Locate the cell with the specified text and output its [X, Y] center coordinate. 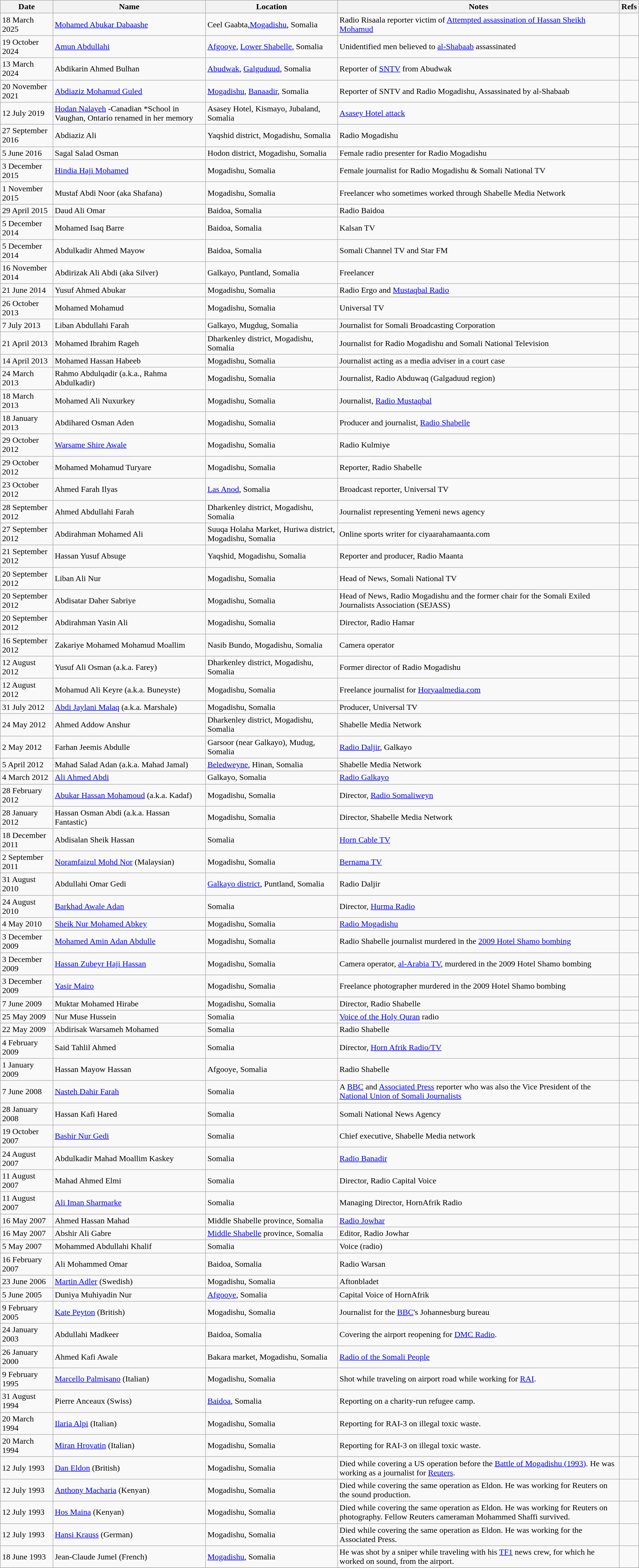
31 August 1994 [27, 1401]
Noramfaizul Mohd Nor (Malaysian) [129, 862]
Ahmed Abdullahi Farah [129, 512]
Abdisalan Sheik Hassan [129, 840]
Abdiaziz Ali [129, 135]
Galkayo, Mugdug, Somalia [272, 326]
Sheik Nur Mohamed Abkey [129, 924]
Liban Ali Nur [129, 578]
Hos Maina (Kenyan) [129, 1512]
19 October 2024 [27, 46]
Journalist for Somali Broadcasting Corporation [479, 326]
Location [272, 7]
Ahmed Addow Anshur [129, 725]
Mohamed Ali Nuxurkey [129, 400]
4 March 2012 [27, 778]
Mohamed Mohamud Turyare [129, 467]
Somali Channel TV and Star FM [479, 250]
24 March 2013 [27, 379]
Universal TV [479, 308]
Ahmed Kafi Awale [129, 1357]
Radio of the Somali People [479, 1357]
Producer, Universal TV [479, 707]
16 November 2014 [27, 273]
Mahad Salad Adan (a.k.a. Mahad Jamal) [129, 765]
Hansi Krauss (German) [129, 1535]
Head of News, Radio Mogadishu and the former chair for the Somali Exiled Journalists Association (SEJASS) [479, 601]
Ali Mohammed Omar [129, 1264]
21 June 2014 [27, 290]
Radio Shabelle journalist murdered in the 2009 Hotel Shamo bombing [479, 941]
Mohamed Mohamud [129, 308]
9 February 2005 [27, 1312]
Mohamed Abukar Dabaashe [129, 25]
Abdullahi Madkeer [129, 1334]
Radio Banadir [479, 1158]
26 October 2013 [27, 308]
Freelancer [479, 273]
Director, Radio Shabelle [479, 1004]
Date [27, 7]
23 October 2012 [27, 489]
Died while covering the same operation as Eldon. He was working for Reuters on photography. Fellow Reuters cameraman Mohammed Shaffi survived. [479, 1512]
Abdihared Osman Aden [129, 423]
Broadcast reporter, Universal TV [479, 489]
Hassan Osman Abdi (a.k.a. Hassan Fantastic) [129, 817]
Abdulkadir Ahmed Mayow [129, 250]
Daud Ali Omar [129, 210]
Director, Horn Afrik Radio/TV [479, 1047]
Radio Risaala reporter victim of Attempted assassination of Hassan Sheikh Mohamud [479, 25]
Voice (radio) [479, 1247]
Voice of the Holy Quran radio [479, 1017]
Jean-Claude Jumel (French) [129, 1557]
Name [129, 7]
18 June 1993 [27, 1557]
Reporter of SNTV from Abudwak [479, 69]
9 February 1995 [27, 1379]
Abdisatar Daher Sabriye [129, 601]
Director, Shabelle Media Network [479, 817]
Anthony Macharia (Kenyan) [129, 1490]
Reporting on a charity-run refugee camp. [479, 1401]
20 November 2021 [27, 91]
25 May 2009 [27, 1017]
18 December 2011 [27, 840]
Journalist acting as a media adviser in a court case [479, 361]
Amun Abdullahi [129, 46]
Yaqshid district, Mogadishu, Somalia [272, 135]
Nasteh Dahir Farah [129, 1092]
2 May 2012 [27, 747]
Hindia Haji Mohamed [129, 171]
27 September 2016 [27, 135]
Abdiaziz Mohamud Guled [129, 91]
Kate Peyton (British) [129, 1312]
He was shot by a sniper while traveling with his TF1 news crew, for which he worked on sound, from the airport. [479, 1557]
A BBC and Associated Press reporter who was also the Vice President of the National Union of Somali Journalists [479, 1092]
18 March 2013 [27, 400]
12 July 2019 [27, 113]
Journalist representing Yemeni news agency [479, 512]
Miran Hrovatin (Italian) [129, 1446]
Horn Cable TV [479, 840]
Ahmed Farah Ilyas [129, 489]
Farhan Jeemis Abdulle [129, 747]
Said Tahlil Ahmed [129, 1047]
Zakariye Mohamed Mohamud Moallim [129, 645]
Mogadishu, Banaadir, Somalia [272, 91]
Mohamed Hassan Habeeb [129, 361]
Freelancer who sometimes worked through Shabelle Media Network [479, 193]
Unidentified men believed to al-Shabaab assassinated [479, 46]
18 March 2025 [27, 25]
Rahmo Abdulqadir (a.k.a., Rahma Abdulkadir) [129, 379]
Ahmed Hassan Mahad [129, 1221]
Radio Daljir [479, 884]
5 May 2007 [27, 1247]
Hassan Yusuf Absuge [129, 556]
Galkayo district, Puntland, Somalia [272, 884]
5 June 2016 [27, 153]
Sagal Salad Osman [129, 153]
Mohamud Ali Keyre (a.k.a. Buneyste) [129, 689]
Ilaria Alpi (Italian) [129, 1423]
Camera operator, al-Arabia TV, murdered in the 2009 Hotel Shamo bombing [479, 964]
Abdulkadir Mahad Moallim Kaskey [129, 1158]
Notes [479, 7]
Ceel Gaabta,Mogadishu, Somalia [272, 25]
Chief executive, Shabelle Media network [479, 1136]
Muktar Mohamed Hirabe [129, 1004]
Dan Eldon (British) [129, 1468]
Pierre Anceaux (Swiss) [129, 1401]
Yasir Mairo [129, 986]
31 August 2010 [27, 884]
Abdirisak Warsameh Mohamed [129, 1030]
31 July 2012 [27, 707]
Hodan Nalayeh -Canadian *School in Vaughan, Ontario renamed in her memory [129, 113]
Female radio presenter for Radio Mogadishu [479, 153]
1 January 2009 [27, 1069]
Radio Daljir, Galkayo [479, 747]
Abudwak, Galguduud, Somalia [272, 69]
Yaqshid, Mogadishu, Somalia [272, 556]
Reporter and producer, Radio Maanta [479, 556]
Director, Radio Capital Voice [479, 1181]
Mohamed Ibrahim Rageh [129, 343]
Refs [629, 7]
Online sports writer for ciyaarahamaanta.com [479, 534]
24 August 2007 [27, 1158]
3 December 2015 [27, 171]
Abukar Hassan Mohamoud (a.k.a. Kadaf) [129, 795]
Yusuf Ali Osman (a.k.a. Farey) [129, 668]
28 September 2012 [27, 512]
Asasey Hotel attack [479, 113]
Hassan Kafi Hared [129, 1114]
Radio Ergo and Mustaqbal Radio [479, 290]
27 September 2012 [27, 534]
Director, Hurma Radio [479, 906]
16 September 2012 [27, 645]
Galkayo, Somalia [272, 778]
Mohammed Abdullahi Khalif [129, 1247]
23 June 2006 [27, 1282]
Former director of Radio Mogadishu [479, 668]
Liban Abdullahi Farah [129, 326]
Martin Adler (Swedish) [129, 1282]
Radio Kulmiye [479, 445]
Abdi Jaylani Malaq (a.k.a. Marshale) [129, 707]
Editor, Radio Jowhar [479, 1234]
Afgooye, Lower Shabelle, Somalia [272, 46]
Marcello Palmisano (Italian) [129, 1379]
22 May 2009 [27, 1030]
13 March 2024 [27, 69]
19 October 2007 [27, 1136]
Bernama TV [479, 862]
Beledweyne, Hinan, Somalia [272, 765]
Kalsan TV [479, 228]
Female journalist for Radio Mogadishu & Somali National TV [479, 171]
Duniya Muhiyadin Nur [129, 1295]
Freelance photographer murdered in the 2009 Hotel Shamo bombing [479, 986]
Camera operator [479, 645]
Ali Iman Sharmarke [129, 1202]
Abdirizak Ali Abdi (aka Silver) [129, 273]
Journalist, Radio Abduwaq (Galgaduud region) [479, 379]
Abdullahi Omar Gedi [129, 884]
Radio Warsan [479, 1264]
Mohamed Isaq Barre [129, 228]
Hassan Zubeyr Haji Hassan [129, 964]
Hodon district, Mogadishu, Somalia [272, 153]
5 April 2012 [27, 765]
7 June 2009 [27, 1004]
16 February 2007 [27, 1264]
4 May 2010 [27, 924]
Died while covering the same operation as Eldon. He was working for Reuters on the sound production. [479, 1490]
Radio Jowhar [479, 1221]
Reporter of SNTV and Radio Mogadishu, Assassinated by al-Shabaab [479, 91]
Mohamed Amin Adan Abdulle [129, 941]
24 May 2012 [27, 725]
Garsoor (near Galkayo), Mudug, Somalia [272, 747]
Managing Director, HornAfrik Radio [479, 1202]
21 April 2013 [27, 343]
Hassan Mayow Hassan [129, 1069]
Reporter, Radio Shabelle [479, 467]
Warsame Shire Awale [129, 445]
Died while covering a US operation before the Battle of Mogadishu (1993). He was working as a journalist for Reuters. [479, 1468]
Director, Radio Hamar [479, 623]
5 June 2005 [27, 1295]
Shot while traveling on airport road while working for RAI. [479, 1379]
Director, Radio Somaliweyn [479, 795]
21 September 2012 [27, 556]
Nasib Bundo, Mogadishu, Somalia [272, 645]
Barkhad Awale Adan [129, 906]
Capital Voice of HornAfrik [479, 1295]
Covering the airport reopening for DMC Radio. [479, 1334]
Abdirahman Mohamed Ali [129, 534]
7 July 2013 [27, 326]
7 June 2008 [27, 1092]
Mustaf Abdi Noor (aka Shafana) [129, 193]
Journalist for Radio Mogadishu and Somali National Television [479, 343]
Abshir Ali Gabre [129, 1234]
Abdikarin Ahmed Bulhan [129, 69]
Ali Ahmed Abdi [129, 778]
Bashir Nur Gedi [129, 1136]
Mahad Ahmed Elmi [129, 1181]
Radio Galkayo [479, 778]
Journalist for the BBC's Johannesburg bureau [479, 1312]
28 January 2012 [27, 817]
Las Anod, Somalia [272, 489]
Somali National News Agency [479, 1114]
Freelance journalist for Horyaalmedia.com [479, 689]
Abdirahman Yasin Ali [129, 623]
4 February 2009 [27, 1047]
Aftonbladet [479, 1282]
14 April 2013 [27, 361]
28 February 2012 [27, 795]
Yusuf Ahmed Abukar [129, 290]
Galkayo, Puntland, Somalia [272, 273]
1 November 2015 [27, 193]
24 January 2003 [27, 1334]
28 January 2008 [27, 1114]
Producer and journalist, Radio Shabelle [479, 423]
18 January 2013 [27, 423]
Head of News, Somali National TV [479, 578]
26 January 2000 [27, 1357]
Died while covering the same operation as Eldon. He was working for the Associated Press. [479, 1535]
Nur Muse Hussein [129, 1017]
Suuqa Holaha Market, Huriwa district, Mogadishu, Somalia [272, 534]
2 September 2011 [27, 862]
Bakara market, Mogadishu, Somalia [272, 1357]
Asasey Hotel, Kismayo, Jubaland, Somalia [272, 113]
29 April 2015 [27, 210]
Journalist, Radio Mustaqbal [479, 400]
24 August 2010 [27, 906]
Radio Baidoa [479, 210]
